Search for the cell housing the specified text and yield its (X, Y) center coordinate. 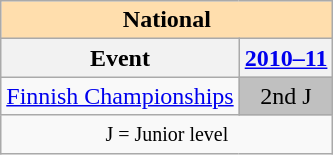
National (167, 20)
2nd J (286, 96)
2010–11 (286, 58)
Event (120, 58)
Finnish Championships (120, 96)
J = Junior level (167, 134)
